Return (x, y) of the center of cell containing provided text 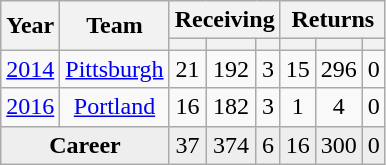
Portland (114, 107)
2016 (30, 107)
300 (338, 145)
21 (188, 69)
192 (231, 69)
182 (231, 107)
296 (338, 69)
2014 (30, 69)
Receiving (224, 20)
15 (298, 69)
4 (338, 107)
1 (298, 107)
Year (30, 26)
Returns (332, 20)
Pittsburgh (114, 69)
Team (114, 26)
Career (85, 145)
374 (231, 145)
37 (188, 145)
6 (268, 145)
